For the text-containing cell, return its midpoint in [x, y] coordinate format. 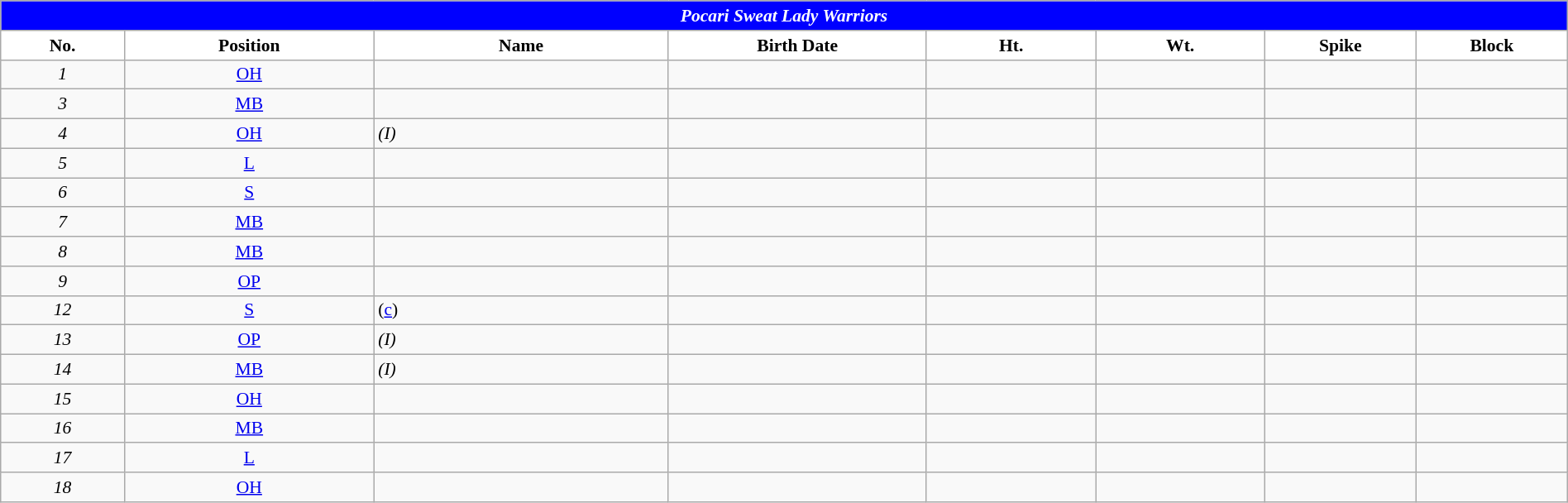
16 [63, 429]
Pocari Sweat Lady Warriors [784, 16]
8 [63, 251]
(c) [521, 310]
4 [63, 134]
14 [63, 370]
3 [63, 104]
18 [63, 487]
9 [63, 281]
5 [63, 163]
15 [63, 399]
Birth Date [797, 46]
Position [249, 46]
Ht. [1011, 46]
Name [521, 46]
6 [63, 193]
17 [63, 458]
No. [63, 46]
12 [63, 310]
7 [63, 223]
13 [63, 340]
1 [63, 74]
Wt. [1181, 46]
Spike [1340, 46]
Block [1492, 46]
